Capture the cell that displays the provided text and extract its [x, y] central coordinate. 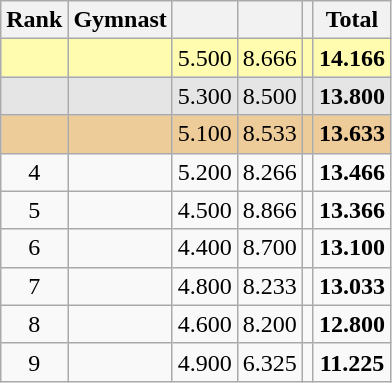
14.166 [352, 58]
6.325 [270, 362]
9 [34, 362]
8.500 [270, 96]
5 [34, 210]
8 [34, 324]
5.500 [204, 58]
Total [352, 20]
4 [34, 172]
Rank [34, 20]
4.400 [204, 248]
6 [34, 248]
5.300 [204, 96]
13.100 [352, 248]
8.666 [270, 58]
12.800 [352, 324]
4.900 [204, 362]
13.633 [352, 134]
5.200 [204, 172]
13.466 [352, 172]
8.533 [270, 134]
8.200 [270, 324]
8.866 [270, 210]
5.100 [204, 134]
Gymnast [120, 20]
8.233 [270, 286]
4.600 [204, 324]
13.033 [352, 286]
13.366 [352, 210]
13.800 [352, 96]
4.500 [204, 210]
8.700 [270, 248]
4.800 [204, 286]
11.225 [352, 362]
7 [34, 286]
8.266 [270, 172]
